Output the (x, y) coordinate of the center of the cell containing the given text.  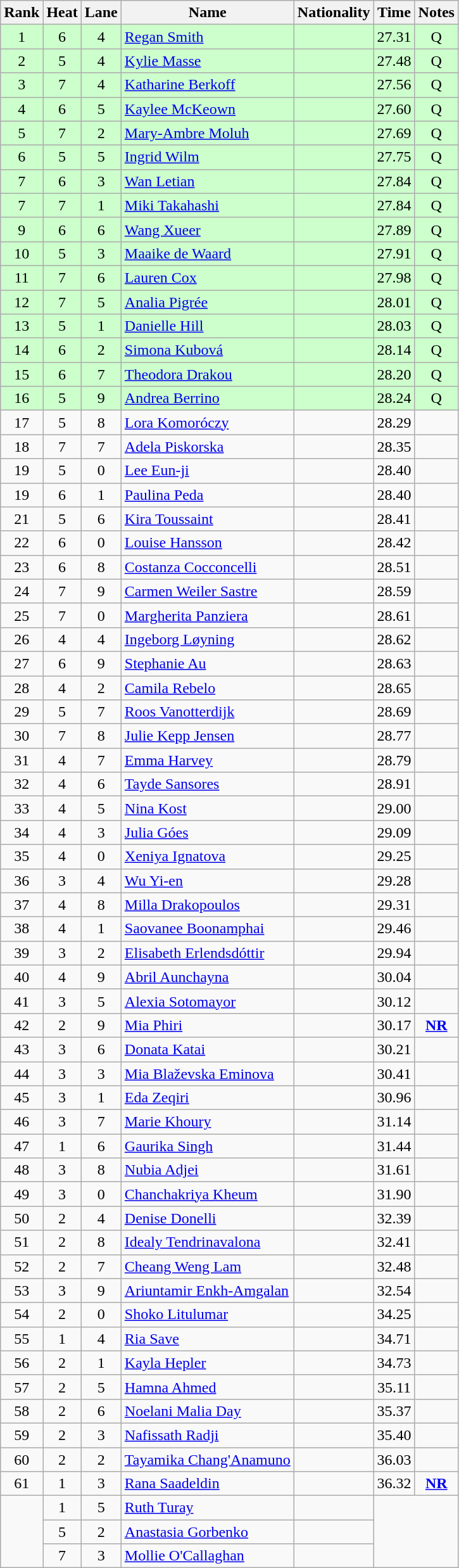
Notes (436, 13)
30.96 (394, 1098)
28.79 (394, 760)
32.39 (394, 1218)
28.61 (394, 615)
17 (22, 423)
24 (22, 591)
Julie Kepp Jensen (208, 736)
32.54 (394, 1291)
34.71 (394, 1339)
35.40 (394, 1435)
28.91 (394, 784)
Mary-Ambre Moluh (208, 133)
Noelani Malia Day (208, 1411)
29.28 (394, 881)
27.48 (394, 61)
27.56 (394, 85)
Tayde Sansores (208, 784)
30.12 (394, 1001)
Nubia Adjei (208, 1170)
33 (22, 808)
Name (208, 13)
Maaike de Waard (208, 253)
29.25 (394, 857)
31.90 (394, 1194)
49 (22, 1194)
35.37 (394, 1411)
50 (22, 1218)
Abril Aunchayna (208, 977)
Chanchakriya Kheum (208, 1194)
31.44 (394, 1146)
Rana Saadeldin (208, 1484)
Camila Rebelo (208, 687)
Ariuntamir Enkh-Amgalan (208, 1291)
Anastasia Gorbenko (208, 1532)
11 (22, 277)
Emma Harvey (208, 760)
28.03 (394, 326)
30.41 (394, 1074)
Ingeborg Løyning (208, 639)
41 (22, 1001)
28 (22, 687)
56 (22, 1363)
Lee Eun-ji (208, 471)
14 (22, 350)
53 (22, 1291)
Wu Yi-en (208, 881)
28.69 (394, 712)
54 (22, 1315)
30 (22, 736)
28.51 (394, 567)
55 (22, 1339)
27.31 (394, 37)
27.89 (394, 229)
27.69 (394, 133)
31.14 (394, 1122)
Elisabeth Erlendsdóttir (208, 953)
51 (22, 1242)
15 (22, 374)
Hamna Ahmed (208, 1387)
Mia Phiri (208, 1025)
29.94 (394, 953)
42 (22, 1025)
Nina Kost (208, 808)
Denise Donelli (208, 1218)
Roos Vanotterdijk (208, 712)
25 (22, 615)
16 (22, 398)
27.98 (394, 277)
Andrea Berrino (208, 398)
Simona Kubová (208, 350)
Theodora Drakou (208, 374)
Donata Katai (208, 1049)
30.17 (394, 1025)
Cheang Weng Lam (208, 1266)
13 (22, 326)
Gaurika Singh (208, 1146)
28.35 (394, 447)
Marie Khoury (208, 1122)
28.24 (394, 398)
32.41 (394, 1242)
Carmen Weiler Sastre (208, 591)
36.32 (394, 1484)
Stephanie Au (208, 663)
Milla Drakopoulos (208, 905)
Kaylee McKeown (208, 109)
Regan Smith (208, 37)
Ingrid Wilm (208, 157)
45 (22, 1098)
46 (22, 1122)
44 (22, 1074)
31.61 (394, 1170)
35 (22, 857)
29.00 (394, 808)
Heat (62, 13)
Miki Takahashi (208, 205)
18 (22, 447)
35.11 (394, 1387)
29.09 (394, 832)
Danielle Hill (208, 326)
Nafissath Radji (208, 1435)
Mollie O'Callaghan (208, 1556)
28.01 (394, 302)
Kayla Hepler (208, 1363)
48 (22, 1170)
Wan Letian (208, 181)
57 (22, 1387)
28.65 (394, 687)
43 (22, 1049)
40 (22, 977)
Julia Góes (208, 832)
Saovanee Boonamphai (208, 929)
58 (22, 1411)
60 (22, 1459)
32.48 (394, 1266)
34 (22, 832)
28.63 (394, 663)
Nationality (334, 13)
Lora Komoróczy (208, 423)
Kylie Masse (208, 61)
Tayamika Chang'Anamuno (208, 1459)
Katharine Berkoff (208, 85)
52 (22, 1266)
61 (22, 1484)
30.04 (394, 977)
Kira Toussaint (208, 519)
23 (22, 567)
28.14 (394, 350)
28.20 (394, 374)
30.21 (394, 1049)
28.41 (394, 519)
Analia Pigrée (208, 302)
29.31 (394, 905)
34.25 (394, 1315)
10 (22, 253)
27.75 (394, 157)
Idealy Tendrinavalona (208, 1242)
Time (394, 13)
Rank (22, 13)
Alexia Sotomayor (208, 1001)
37 (22, 905)
Ruth Turay (208, 1508)
Paulina Peda (208, 495)
27 (22, 663)
28.29 (394, 423)
59 (22, 1435)
Costanza Cocconcelli (208, 567)
28.42 (394, 543)
Margherita Panziera (208, 615)
21 (22, 519)
22 (22, 543)
Ria Save (208, 1339)
Eda Zeqiri (208, 1098)
Xeniya Ignatova (208, 857)
28.77 (394, 736)
12 (22, 302)
Lane (101, 13)
27.91 (394, 253)
28.62 (394, 639)
Adela Piskorska (208, 447)
29 (22, 712)
Wang Xueer (208, 229)
Louise Hansson (208, 543)
Shoko Litulumar (208, 1315)
36.03 (394, 1459)
27.60 (394, 109)
31 (22, 760)
34.73 (394, 1363)
36 (22, 881)
29.46 (394, 929)
Lauren Cox (208, 277)
26 (22, 639)
32 (22, 784)
39 (22, 953)
Mia Blaževska Eminova (208, 1074)
47 (22, 1146)
38 (22, 929)
28.59 (394, 591)
